Return [X, Y] of the center of cell containing provided text 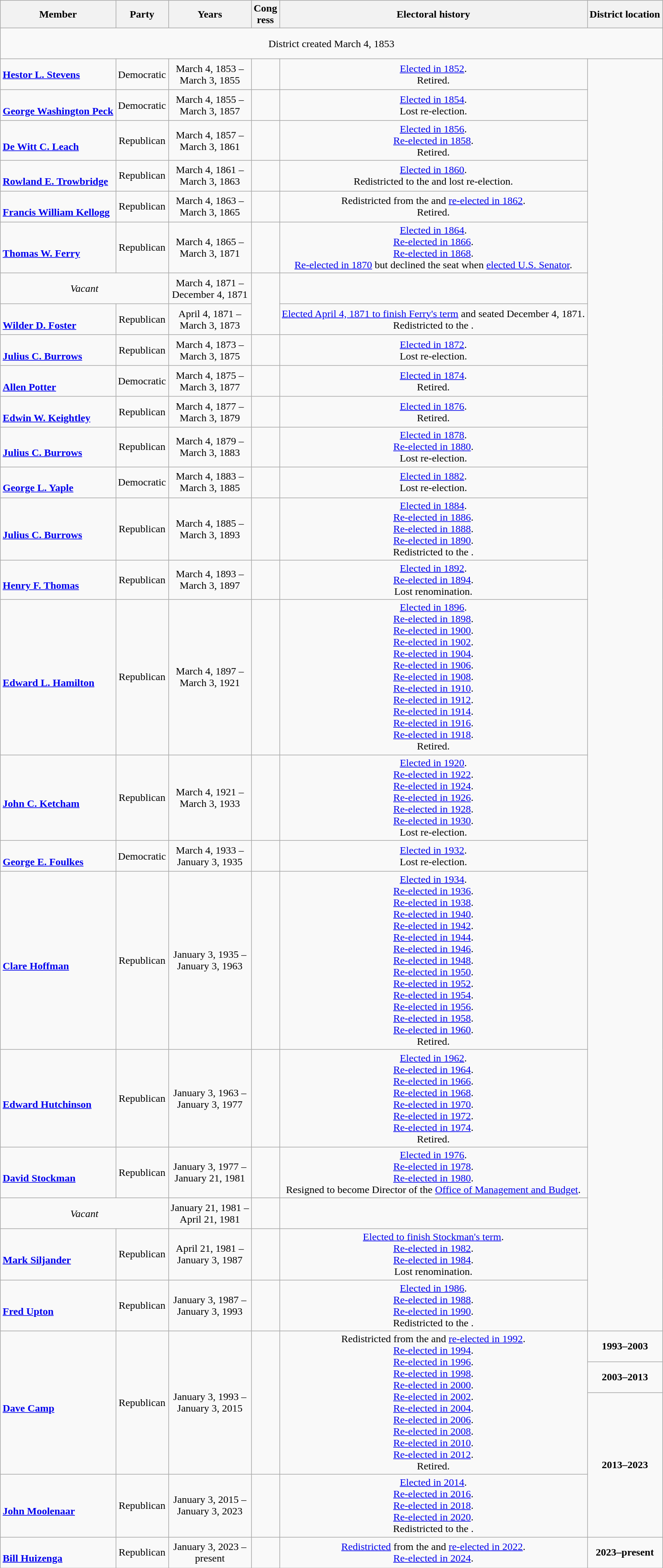
Elected in 1854.Lost re-election. [433, 105]
Elected in 1856.Re-elected in 1858.Retired. [433, 141]
John C. Ketcham [58, 797]
March 4, 1885 –March 3, 1893 [210, 529]
De Witt C. Leach [58, 141]
George Washington Peck [58, 105]
Elected in 1852.Retired. [433, 75]
Dave Camp [58, 1403]
1993–2003 [625, 1346]
March 4, 1871 –December 4, 1871 [210, 288]
2003–2013 [625, 1377]
January 3, 2015 –January 3, 2023 [210, 1506]
April 21, 1981 –January 3, 1987 [210, 1254]
January 3, 1987 –January 3, 1993 [210, 1305]
March 4, 1897 –March 3, 1921 [210, 677]
Elected in 1872.Lost re-election. [433, 350]
Redistricted from the and re-elected in 2022.Re-elected in 2024. [433, 1553]
January 3, 1993 –January 3, 2015 [210, 1403]
Bill Huizenga [58, 1553]
Redistricted from the and re-elected in 1862.Retired. [433, 207]
March 4, 1853 –March 3, 1855 [210, 75]
March 4, 1857 –March 3, 1861 [210, 141]
Elected to finish Stockman's term.Re-elected in 1982.Re-elected in 1984.Lost renomination. [433, 1254]
Rowland E. Trowbridge [58, 176]
Elected in 1884.Re-elected in 1886.Re-elected in 1888.Re-elected in 1890.Redistricted to the . [433, 529]
Mark Siljander [58, 1254]
Congress [266, 15]
March 4, 1855 –March 3, 1857 [210, 105]
Elected in 1932.Lost re-election. [433, 856]
Member [58, 15]
January 3, 1977 –January 21, 1981 [210, 1172]
Elected in 1882.Lost re-election. [433, 482]
Hestor L. Stevens [58, 75]
Clare Hoffman [58, 960]
March 4, 1933 –January 3, 1935 [210, 856]
March 4, 1865 –March 3, 1871 [210, 248]
Edward L. Hamilton [58, 677]
March 4, 1861 –March 3, 1863 [210, 176]
April 4, 1871 –March 3, 1873 [210, 319]
Elected in 1876.Retired. [433, 412]
Fred Upton [58, 1305]
March 4, 1921 –March 3, 1933 [210, 797]
Years [210, 15]
Elected in 1864.Re-elected in 1866.Re-elected in 1868.Re-elected in 1870 but declined the seat when elected U.S. Senator. [433, 248]
Thomas W. Ferry [58, 248]
Elected in 1976.Re-elected in 1978.Re-elected in 1980.Resigned to become Director of the Office of Management and Budget. [433, 1172]
Allen Potter [58, 381]
District location [625, 15]
Elected in 1860.Redistricted to the and lost re-election. [433, 176]
Elected in 1986.Re-elected in 1988.Re-elected in 1990.Redistricted to the . [433, 1305]
January 21, 1981 –April 21, 1981 [210, 1213]
March 4, 1893 –March 3, 1897 [210, 580]
Francis William Kellogg [58, 207]
Elected in 1962.Re-elected in 1964.Re-elected in 1966.Re-elected in 1968.Re-elected in 1970.Re-elected in 1972.Re-elected in 1974.Retired. [433, 1098]
March 4, 1873 –March 3, 1875 [210, 350]
2023–present [625, 1553]
District created March 4, 1853 [331, 44]
March 4, 1863 –March 3, 1865 [210, 207]
George E. Foulkes [58, 856]
March 4, 1883 –March 3, 1885 [210, 482]
Elected in 1878.Re-elected in 1880.Lost re-election. [433, 447]
Party [142, 15]
March 4, 1875 –March 3, 1877 [210, 381]
George L. Yaple [58, 482]
2013–2023 [625, 1465]
Elected April 4, 1871 to finish Ferry's term and seated December 4, 1871.Redistricted to the . [433, 319]
Wilder D. Foster [58, 319]
March 4, 1877 –March 3, 1879 [210, 412]
Edwin W. Keightley [58, 412]
January 3, 1963 –January 3, 1977 [210, 1098]
Henry F. Thomas [58, 580]
Elected in 1874.Retired. [433, 381]
January 3, 2023 –present [210, 1553]
Elected in 1892.Re-elected in 1894.Lost renomination. [433, 580]
Edward Hutchinson [58, 1098]
March 4, 1879 –March 3, 1883 [210, 447]
Elected in 1920.Re-elected in 1922.Re-elected in 1924.Re-elected in 1926.Re-elected in 1928.Re-elected in 1930.Lost re-election. [433, 797]
David Stockman [58, 1172]
Elected in 2014.Re-elected in 2016.Re-elected in 2018.Re-elected in 2020.Redistricted to the . [433, 1506]
January 3, 1935 –January 3, 1963 [210, 960]
John Moolenaar [58, 1506]
Electoral history [433, 15]
